Output the [X, Y] coordinate of the center of the cell containing the given text.  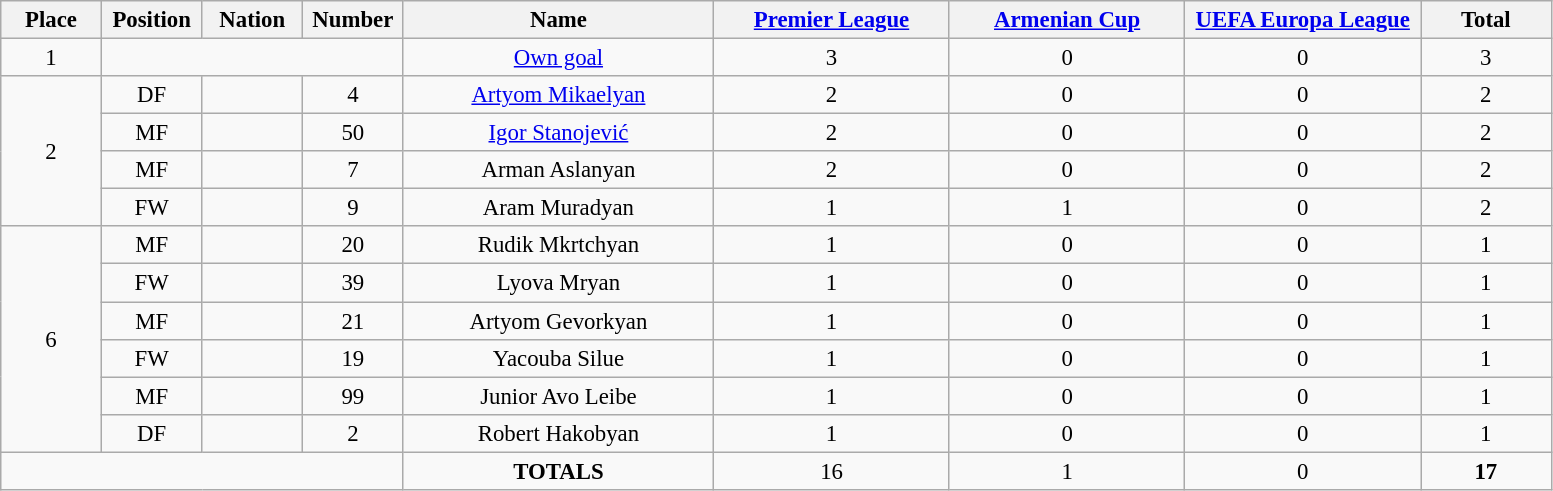
Robert Hakobyan [558, 433]
Own goal [558, 58]
Place [52, 20]
Name [558, 20]
TOTALS [558, 471]
Rudik Mkrtchyan [558, 245]
4 [354, 95]
20 [354, 245]
19 [354, 358]
Yacouba Silue [558, 358]
Aram Muradyan [558, 208]
16 [832, 471]
Nation [252, 20]
17 [1486, 471]
Premier League [832, 20]
Junior Avo Leibe [558, 396]
Igor Stanojević [558, 133]
Position [152, 20]
UEFA Europa League [1303, 20]
Artyom Gevorkyan [558, 321]
50 [354, 133]
Number [354, 20]
39 [354, 283]
Total [1486, 20]
Arman Aslanyan [558, 170]
21 [354, 321]
6 [52, 339]
7 [354, 170]
99 [354, 396]
Lyova Mryan [558, 283]
Artyom Mikaelyan [558, 95]
9 [354, 208]
Armenian Cup [1067, 20]
